Locate the cell with the specified text and output its [x, y] center coordinate. 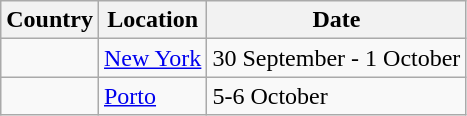
Date [336, 20]
5-6 October [336, 96]
New York [152, 58]
Porto [152, 96]
Location [152, 20]
Country [50, 20]
30 September - 1 October [336, 58]
